For the text-containing cell, return its midpoint in (X, Y) coordinate format. 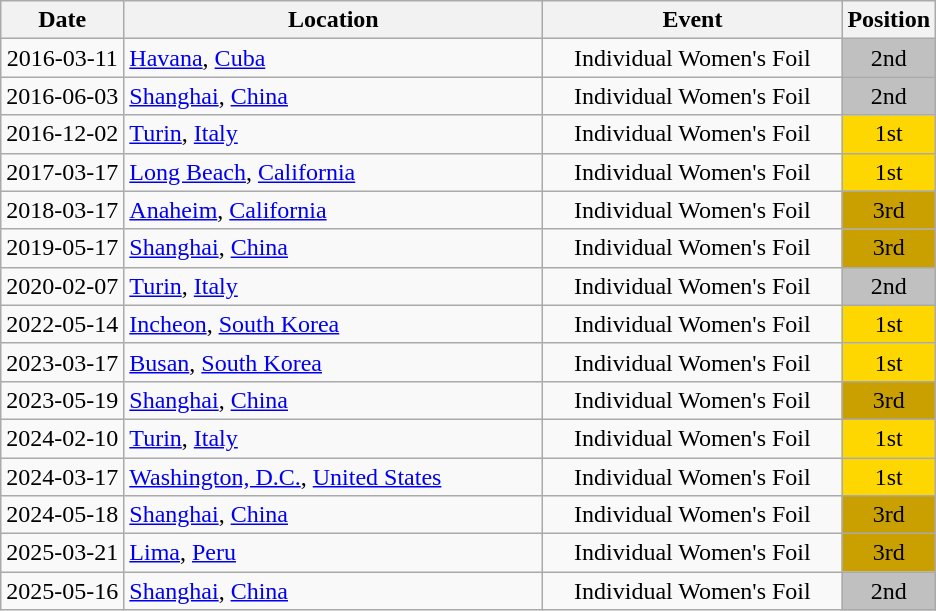
2016-06-03 (62, 96)
2024-02-10 (62, 438)
2023-05-19 (62, 400)
Washington, D.C., United States (334, 477)
Havana, Cuba (334, 58)
2025-03-21 (62, 553)
Anaheim, California (334, 210)
Position (889, 20)
Incheon, South Korea (334, 324)
2016-03-11 (62, 58)
Long Beach, California (334, 172)
2023-03-17 (62, 362)
Location (334, 20)
2017-03-17 (62, 172)
2024-03-17 (62, 477)
2025-05-16 (62, 591)
Busan, South Korea (334, 362)
2022-05-14 (62, 324)
2018-03-17 (62, 210)
Lima, Peru (334, 553)
2019-05-17 (62, 248)
Event (692, 20)
Date (62, 20)
2024-05-18 (62, 515)
2016-12-02 (62, 134)
2020-02-07 (62, 286)
